Find where the given text appears and provide that cell's center as (X, Y) coordinate. 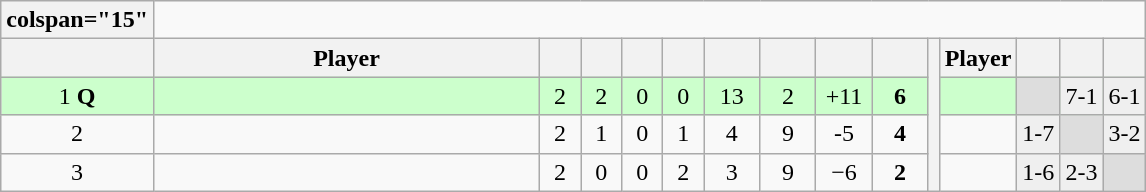
1-6 (1038, 172)
3-2 (1124, 134)
−6 (844, 172)
2-3 (1082, 172)
colspan="15" (78, 20)
1-7 (1038, 134)
1 Q (78, 96)
13 (732, 96)
6-1 (1124, 96)
-5 (844, 134)
7-1 (1082, 96)
+11 (844, 96)
6 (900, 96)
